Find where the given text appears and provide that cell's center as (X, Y) coordinate. 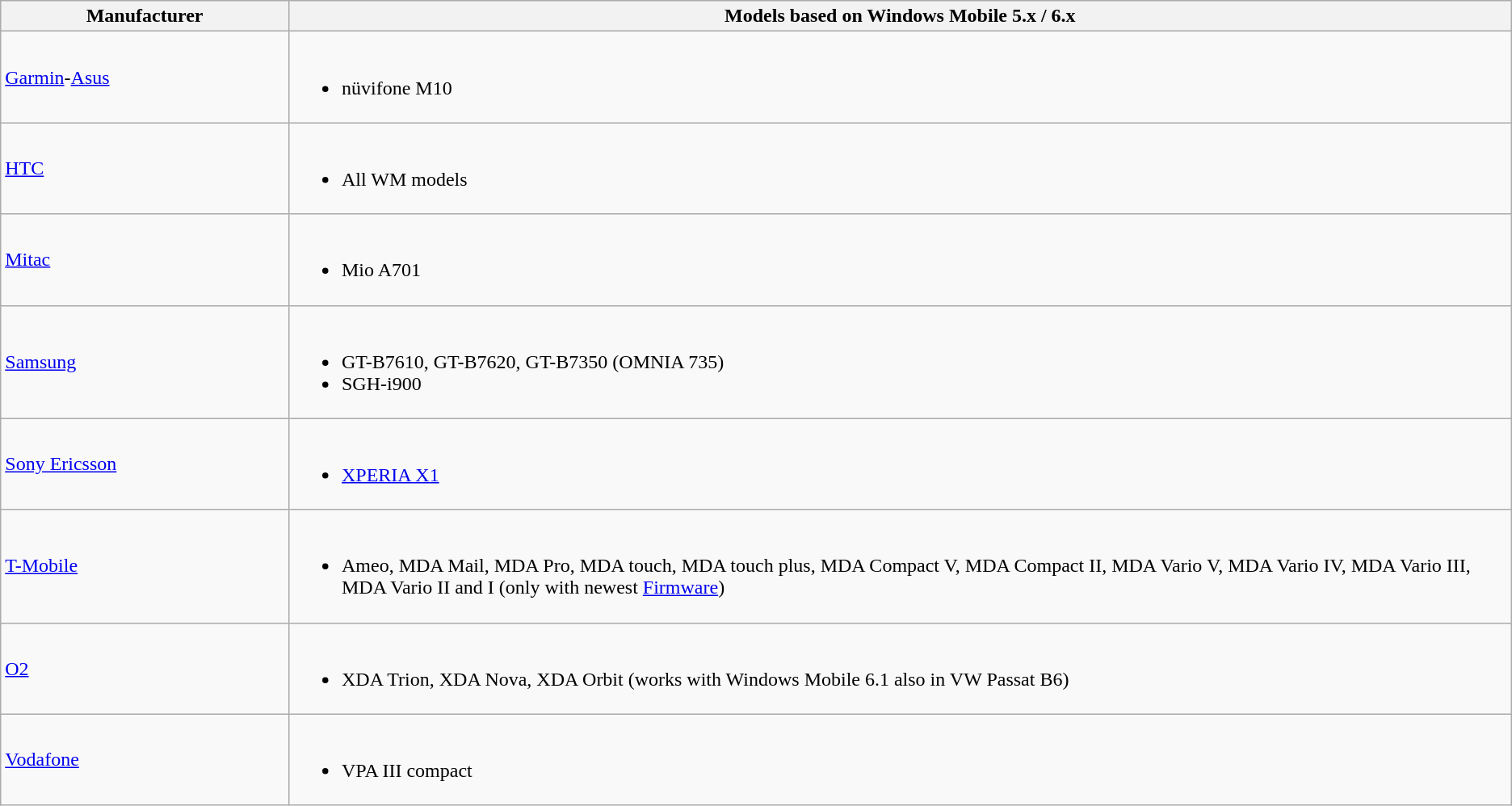
XDA Trion, XDA Nova, XDA Orbit (works with Windows Mobile 6.1 also in VW Passat B6) (900, 669)
nüvifone M10 (900, 78)
All WM models (900, 168)
Mio A701 (900, 260)
Samsung (145, 362)
Manufacturer (145, 16)
Vodafone (145, 759)
T-Mobile (145, 566)
Mitac (145, 260)
GT-B7610, GT-B7620, GT-B7350 (OMNIA 735)SGH-i900 (900, 362)
Models based on Windows Mobile 5.x / 6.x (900, 16)
O2 (145, 669)
HTC (145, 168)
VPA III compact (900, 759)
XPERIA X1 (900, 464)
Sony Ericsson (145, 464)
Garmin-Asus (145, 78)
